Locate the cell with the specified text and output its [x, y] center coordinate. 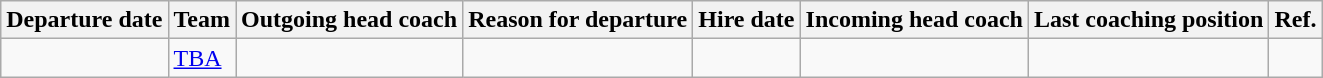
Reason for departure [578, 20]
Hire date [746, 20]
Team [202, 20]
TBA [202, 58]
Incoming head coach [914, 20]
Outgoing head coach [350, 20]
Departure date [84, 20]
Last coaching position [1148, 20]
Ref. [1296, 20]
